Return the [x, y] coordinate for the center point of the cell that contains the specified text.  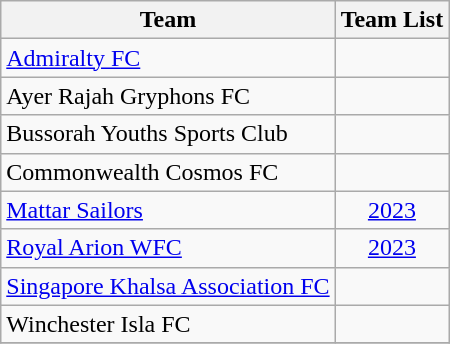
Winchester Isla FC [168, 324]
Team List [392, 20]
Team [168, 20]
Royal Arion WFC [168, 248]
Mattar Sailors [168, 210]
Singapore Khalsa Association FC [168, 286]
Bussorah Youths Sports Club [168, 134]
Admiralty FC [168, 58]
Ayer Rajah Gryphons FC [168, 96]
Commonwealth Cosmos FC [168, 172]
